Extract the (X, Y) coordinate from the center of the cell holding the provided text.  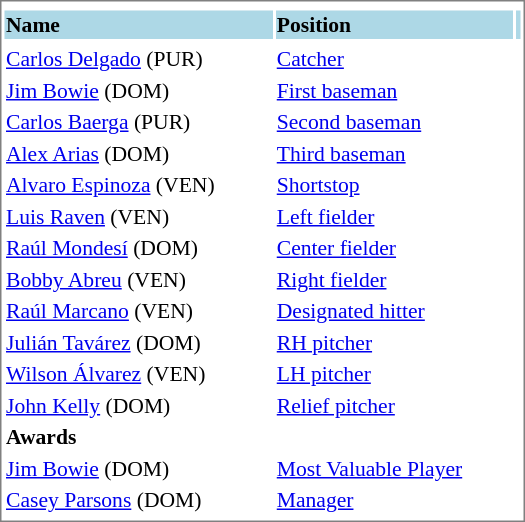
Second baseman (394, 122)
Bobby Abreu (VEN) (138, 280)
Raúl Mondesí (DOM) (138, 248)
Carlos Baerga (PUR) (138, 122)
Julián Tavárez (DOM) (138, 342)
Relief pitcher (394, 406)
Catcher (394, 59)
LH pitcher (394, 374)
Left fielder (394, 216)
Luis Raven (VEN) (138, 216)
Raúl Marcano (VEN) (138, 311)
John Kelly (DOM) (138, 406)
First baseman (394, 90)
Third baseman (394, 154)
Alex Arias (DOM) (138, 154)
Casey Parsons (DOM) (138, 500)
Manager (394, 500)
Center fielder (394, 248)
Shortstop (394, 185)
Awards (138, 437)
Wilson Álvarez (VEN) (138, 374)
Name (138, 24)
Most Valuable Player (394, 468)
Carlos Delgado (PUR) (138, 59)
Designated hitter (394, 311)
Position (394, 24)
Alvaro Espinoza (VEN) (138, 185)
RH pitcher (394, 342)
Right fielder (394, 280)
